Identify which cell holds the provided text, then report its [x, y] central coordinate. 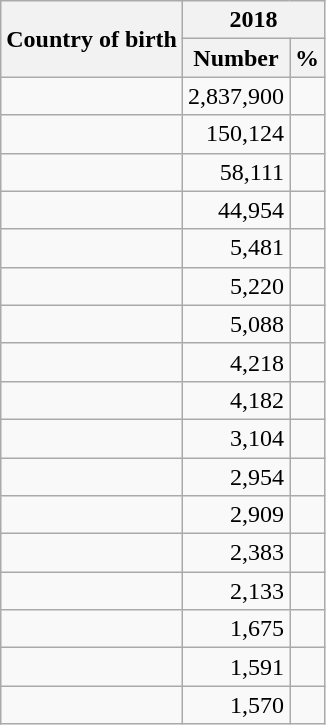
2,837,900 [236, 96]
5,088 [236, 324]
44,954 [236, 210]
1,591 [236, 667]
1,570 [236, 705]
2,909 [236, 515]
Number [236, 58]
4,182 [236, 400]
% [308, 58]
4,218 [236, 362]
5,220 [236, 286]
2018 [253, 20]
150,124 [236, 134]
2,383 [236, 553]
5,481 [236, 248]
1,675 [236, 629]
2,954 [236, 477]
3,104 [236, 438]
58,111 [236, 172]
Country of birth [92, 39]
2,133 [236, 591]
